Extract the [x, y] coordinate from the center of the cell holding the provided text.  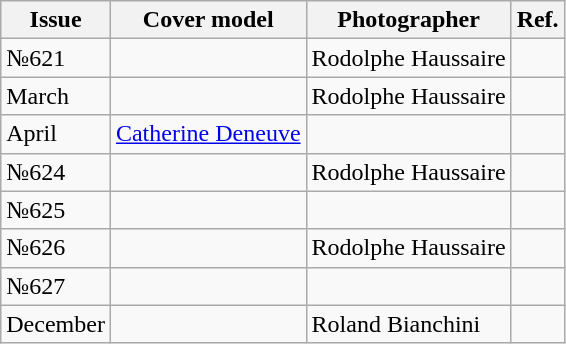
Cover model [208, 20]
Ref. [538, 20]
№627 [56, 286]
Catherine Deneuve [208, 134]
Issue [56, 20]
№624 [56, 172]
March [56, 96]
№626 [56, 248]
№625 [56, 210]
Photographer [408, 20]
Roland Bianchini [408, 324]
№621 [56, 58]
April [56, 134]
December [56, 324]
